Search for the cell housing the specified text and yield its [X, Y] center coordinate. 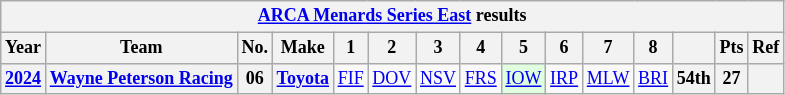
6 [564, 48]
Wayne Peterson Racing [141, 78]
BRI [654, 78]
Team [141, 48]
Year [24, 48]
IOW [524, 78]
FIF [350, 78]
MLW [608, 78]
ARCA Menards Series East results [392, 16]
2 [392, 48]
8 [654, 48]
54th [694, 78]
1 [350, 48]
27 [732, 78]
NSV [438, 78]
Pts [732, 48]
5 [524, 48]
IRP [564, 78]
Make [302, 48]
FRS [480, 78]
4 [480, 48]
7 [608, 48]
Toyota [302, 78]
Ref [766, 48]
06 [254, 78]
DOV [392, 78]
2024 [24, 78]
3 [438, 48]
No. [254, 48]
